Extract the [X, Y] coordinate from the center of the cell holding the provided text.  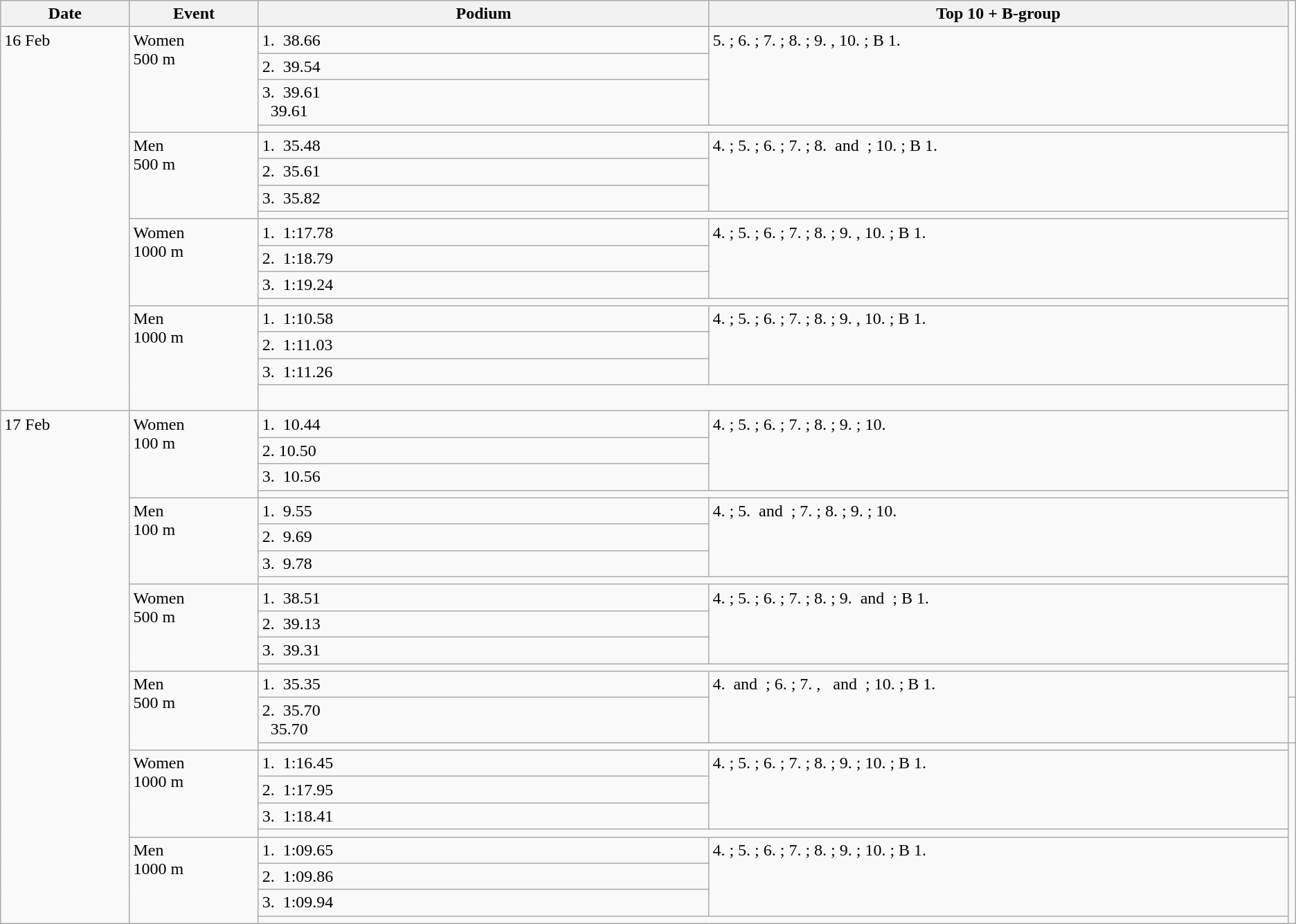
4. ; 5. ; 6. ; 7. ; 8. and ; 10. ; B 1. [998, 172]
1. 38.51 [483, 597]
1. 38.66 [483, 40]
Women100 m [194, 454]
Top 10 + B-group [998, 14]
1. 35.48 [483, 145]
16 Feb [65, 219]
Men100 m [194, 541]
3. 1:19.24 [483, 284]
3. 39.61 39.61 [483, 102]
2. 39.13 [483, 624]
1. 35.35 [483, 685]
2. 39.54 [483, 66]
1. 10.44 [483, 424]
1. 1:09.65 [483, 850]
Date [65, 14]
3. 10.56 [483, 477]
2. 10.50 [483, 451]
4. ; 5. ; 6. ; 7. ; 8. ; 9. ; 10. [998, 451]
Event [194, 14]
4. and ; 6. ; 7. , and ; 10. ; B 1. [998, 707]
3. 9.78 [483, 563]
2. 9.69 [483, 537]
2. 35.61 [483, 172]
1. 1:10.58 [483, 319]
3. 35.82 [483, 198]
Podium [483, 14]
3. 1:11.26 [483, 372]
17 Feb [65, 667]
2. 1:17.95 [483, 790]
3. 1:09.94 [483, 903]
2. 1:09.86 [483, 876]
3. 1:18.41 [483, 816]
2. 35.70 35.70 [483, 720]
2. 1:18.79 [483, 258]
1. 1:17.78 [483, 232]
4. ; 5. ; 6. ; 7. ; 8. ; 9. and ; B 1. [998, 624]
1. 1:16.45 [483, 763]
2. 1:11.03 [483, 345]
4. ; 5. and ; 7. ; 8. ; 9. ; 10. [998, 537]
1. 9.55 [483, 511]
3. 39.31 [483, 650]
5. ; 6. ; 7. ; 8. ; 9. , 10. ; B 1. [998, 76]
